Determine the [X, Y] coordinate at the center of the cell enclosing the given text.  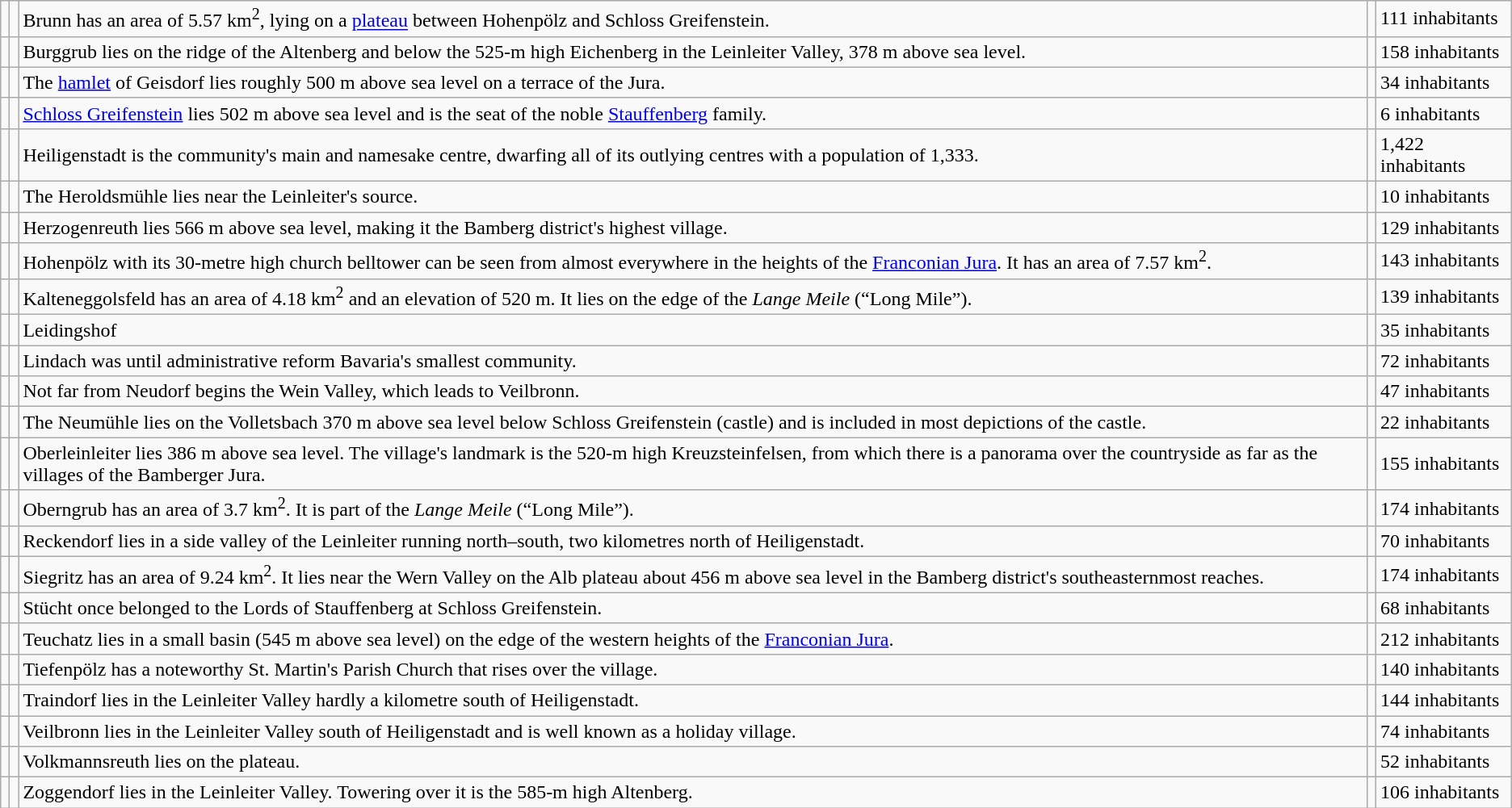
Leidingshof [693, 330]
22 inhabitants [1443, 422]
Volkmannsreuth lies on the plateau. [693, 762]
Schloss Greifenstein lies 502 m above sea level and is the seat of the noble Stauffenberg family. [693, 113]
111 inhabitants [1443, 19]
70 inhabitants [1443, 542]
Stücht once belonged to the Lords of Stauffenberg at Schloss Greifenstein. [693, 608]
The Neumühle lies on the Volletsbach 370 m above sea level below Schloss Greifenstein (castle) and is included in most depictions of the castle. [693, 422]
34 inhabitants [1443, 82]
143 inhabitants [1443, 262]
144 inhabitants [1443, 700]
1,422 inhabitants [1443, 155]
129 inhabitants [1443, 228]
6 inhabitants [1443, 113]
Oberngrub has an area of 3.7 km2. It is part of the Lange Meile (“Long Mile”). [693, 509]
74 inhabitants [1443, 731]
10 inhabitants [1443, 197]
47 inhabitants [1443, 391]
Traindorf lies in the Leinleiter Valley hardly a kilometre south of Heiligenstadt. [693, 700]
139 inhabitants [1443, 297]
Heiligenstadt is the community's main and namesake centre, dwarfing all of its outlying centres with a population of 1,333. [693, 155]
158 inhabitants [1443, 52]
Burggrub lies on the ridge of the Altenberg and below the 525-m high Eichenberg in the Leinleiter Valley, 378 m above sea level. [693, 52]
Teuchatz lies in a small basin (545 m above sea level) on the edge of the western heights of the Franconian Jura. [693, 638]
The Heroldsmühle lies near the Leinleiter's source. [693, 197]
140 inhabitants [1443, 669]
Veilbronn lies in the Leinleiter Valley south of Heiligenstadt and is well known as a holiday village. [693, 731]
The hamlet of Geisdorf lies roughly 500 m above sea level on a terrace of the Jura. [693, 82]
106 inhabitants [1443, 793]
Zoggendorf lies in the Leinleiter Valley. Towering over it is the 585-m high Altenberg. [693, 793]
155 inhabitants [1443, 463]
Lindach was until administrative reform Bavaria's smallest community. [693, 361]
Not far from Neudorf begins the Wein Valley, which leads to Veilbronn. [693, 391]
212 inhabitants [1443, 638]
Brunn has an area of 5.57 km2, lying on a plateau between Hohenpölz and Schloss Greifenstein. [693, 19]
72 inhabitants [1443, 361]
Herzogenreuth lies 566 m above sea level, making it the Bamberg district's highest village. [693, 228]
52 inhabitants [1443, 762]
35 inhabitants [1443, 330]
Reckendorf lies in a side valley of the Leinleiter running north–south, two kilometres north of Heiligenstadt. [693, 542]
Kalteneggolsfeld has an area of 4.18 km2 and an elevation of 520 m. It lies on the edge of the Lange Meile (“Long Mile”). [693, 297]
68 inhabitants [1443, 608]
Tiefenpölz has a noteworthy St. Martin's Parish Church that rises over the village. [693, 669]
